Return the [x, y] coordinate for the center point of the cell that contains the specified text.  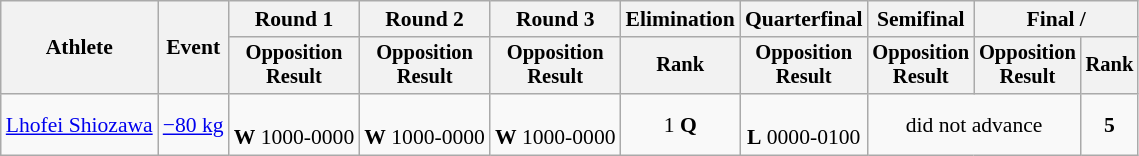
Round 2 [424, 19]
did not advance [974, 124]
Event [194, 48]
Round 3 [556, 19]
1 Q [680, 124]
Round 1 [294, 19]
Semifinal [920, 19]
Lhofei Shiozawa [80, 124]
L 0000-0100 [804, 124]
−80 kg [194, 124]
Final / [1056, 19]
Elimination [680, 19]
Quarterfinal [804, 19]
Athlete [80, 48]
5 [1110, 124]
